Determine the (x, y) coordinate at the center of the cell enclosing the given text.  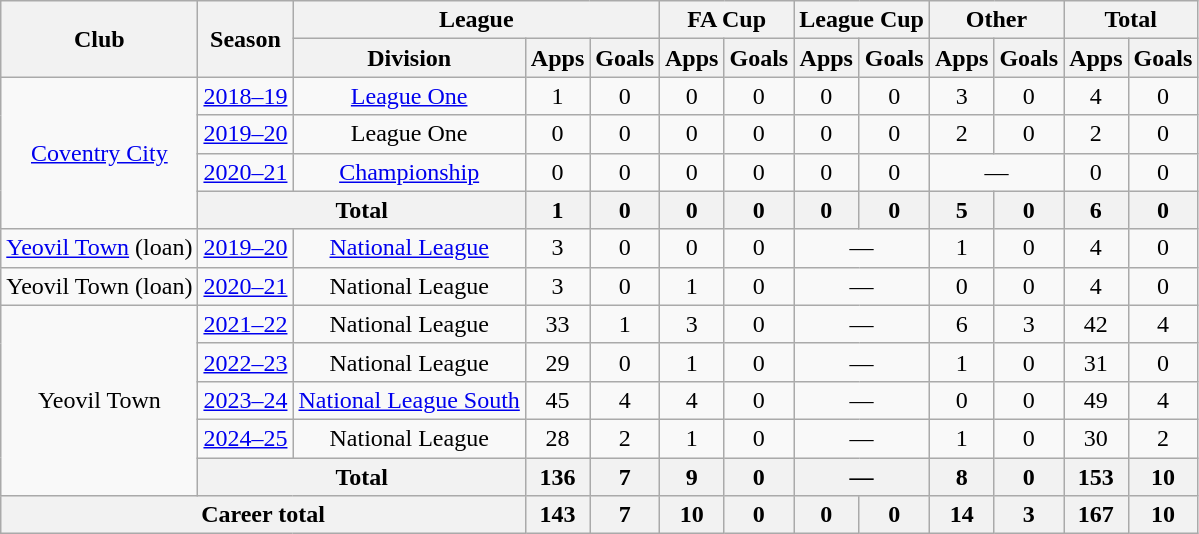
31 (1096, 362)
2024–25 (246, 438)
Yeovil Town (100, 400)
5 (961, 210)
30 (1096, 438)
143 (557, 515)
2021–22 (246, 324)
42 (1096, 324)
153 (1096, 477)
29 (557, 362)
136 (557, 477)
Career total (264, 515)
2022–23 (246, 362)
Championship (409, 172)
33 (557, 324)
167 (1096, 515)
9 (692, 477)
Club (100, 39)
49 (1096, 400)
FA Cup (727, 20)
Other (996, 20)
Season (246, 39)
Division (409, 58)
14 (961, 515)
League (476, 20)
Coventry City (100, 153)
2018–19 (246, 96)
28 (557, 438)
League Cup (862, 20)
45 (557, 400)
National League South (409, 400)
2023–24 (246, 400)
8 (961, 477)
